Extract the (X, Y) coordinate from the center of the cell holding the provided text.  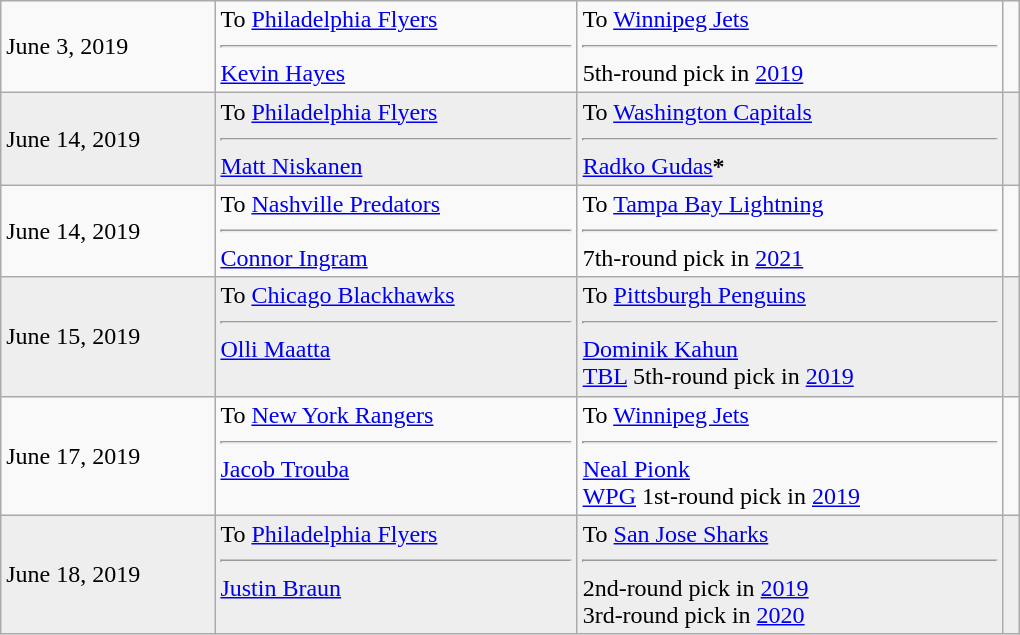
To Winnipeg JetsNeal PionkWPG 1st-round pick in 2019 (790, 456)
To Philadelphia FlyersKevin Hayes (396, 47)
To Philadelphia FlyersMatt Niskanen (396, 139)
June 17, 2019 (108, 456)
To San Jose Sharks2nd-round pick in 20193rd-round pick in 2020 (790, 574)
June 18, 2019 (108, 574)
To Nashville PredatorsConnor Ingram (396, 231)
To Washington CapitalsRadko Gudas* (790, 139)
To Philadelphia FlyersJustin Braun (396, 574)
To Chicago BlackhawksOlli Maatta (396, 336)
June 15, 2019 (108, 336)
To New York RangersJacob Trouba (396, 456)
To Pittsburgh PenguinsDominik KahunTBL 5th-round pick in 2019 (790, 336)
To Tampa Bay Lightning7th-round pick in 2021 (790, 231)
June 3, 2019 (108, 47)
To Winnipeg Jets5th-round pick in 2019 (790, 47)
